Return [X, Y] of the center of cell containing provided text 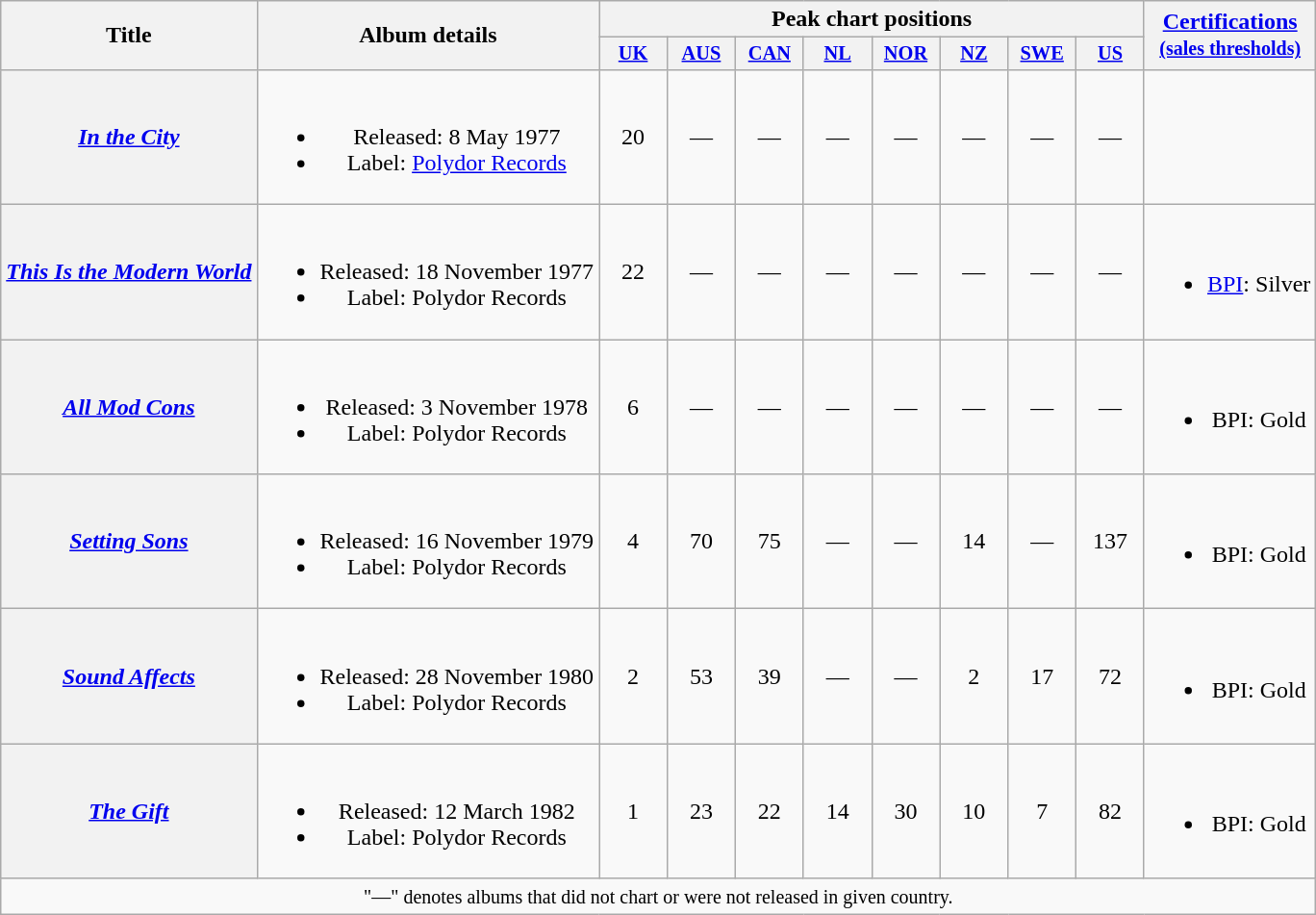
US [1110, 54]
70 [702, 542]
NOR [906, 54]
All Mod Cons [129, 407]
AUS [702, 54]
137 [1110, 542]
Album details [428, 36]
NZ [974, 54]
Released: 28 November 1980Label: Polydor Records [428, 676]
75 [770, 542]
30 [906, 811]
53 [702, 676]
Released: 8 May 1977Label: Polydor Records [428, 137]
Released: 3 November 1978Label: Polydor Records [428, 407]
"—" denotes albums that did not chart or were not released in given country. [658, 897]
SWE [1043, 54]
Sound Affects [129, 676]
Released: 18 November 1977Label: Polydor Records [428, 272]
20 [633, 137]
UK [633, 54]
17 [1043, 676]
6 [633, 407]
This Is the Modern World [129, 272]
Certifications(sales thresholds) [1229, 36]
NL [837, 54]
1 [633, 811]
4 [633, 542]
7 [1043, 811]
10 [974, 811]
CAN [770, 54]
The Gift [129, 811]
Peak chart positions [872, 19]
Released: 16 November 1979Label: Polydor Records [428, 542]
Title [129, 36]
In the City [129, 137]
Released: 12 March 1982Label: Polydor Records [428, 811]
72 [1110, 676]
82 [1110, 811]
BPI: Silver [1229, 272]
23 [702, 811]
Setting Sons [129, 542]
39 [770, 676]
